Determine the [x, y] coordinate at the center of the cell enclosing the given text.  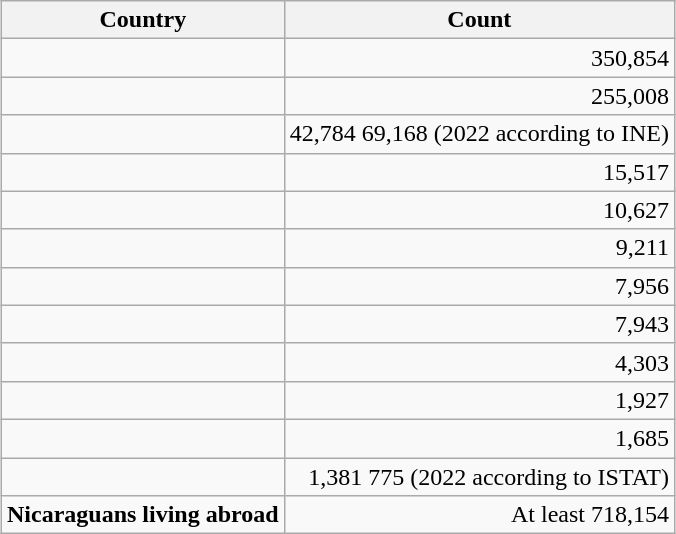
15,517 [479, 172]
1,381 775 (2022 according to ISTAT) [479, 477]
42,784 69,168 (2022 according to INE) [479, 134]
4,303 [479, 362]
At least 718,154 [479, 515]
1,685 [479, 438]
350,854 [479, 58]
7,956 [479, 286]
10,627 [479, 210]
Nicaraguans living abroad [142, 515]
Country [142, 20]
1,927 [479, 400]
255,008 [479, 96]
7,943 [479, 324]
9,211 [479, 248]
Count [479, 20]
